Pinpoint the cell where the given text exists, returning its (X, Y) midpoint coordinate. 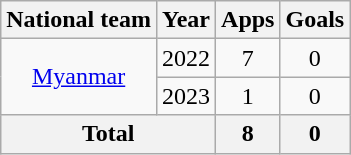
Goals (315, 20)
7 (248, 58)
2023 (186, 96)
Total (108, 134)
National team (79, 20)
1 (248, 96)
Myanmar (79, 77)
2022 (186, 58)
8 (248, 134)
Apps (248, 20)
Year (186, 20)
